Search for the cell housing the specified text and yield its (x, y) center coordinate. 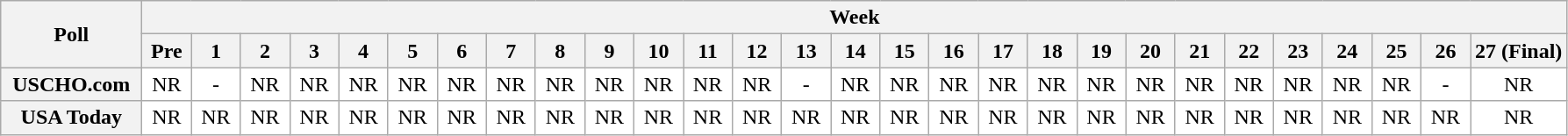
21 (1199, 51)
18 (1052, 51)
26 (1445, 51)
Week (855, 18)
7 (511, 51)
25 (1396, 51)
10 (658, 51)
24 (1347, 51)
2 (265, 51)
17 (1003, 51)
USCHO.com (72, 84)
Poll (72, 34)
Pre (167, 51)
1 (216, 51)
23 (1298, 51)
6 (462, 51)
8 (560, 51)
16 (954, 51)
19 (1101, 51)
12 (757, 51)
14 (856, 51)
11 (707, 51)
3 (314, 51)
4 (363, 51)
9 (609, 51)
20 (1150, 51)
15 (905, 51)
13 (806, 51)
22 (1249, 51)
USA Today (72, 118)
27 (Final) (1519, 51)
5 (412, 51)
